Search for the cell housing the specified text and yield its (X, Y) center coordinate. 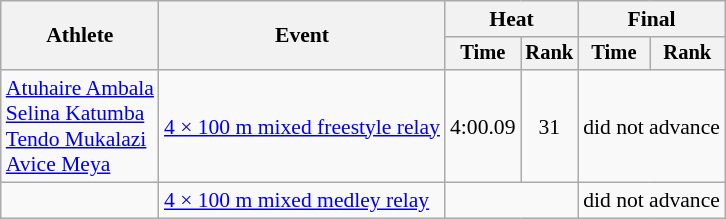
31 (549, 126)
4 × 100 m mixed medley relay (302, 201)
Event (302, 36)
Heat (512, 19)
Athlete (80, 36)
4:00.09 (482, 126)
4 × 100 m mixed freestyle relay (302, 126)
Final (652, 19)
Atuhaire AmbalaSelina KatumbaTendo MukalaziAvice Meya (80, 126)
